For the text-containing cell, return its midpoint in (x, y) coordinate format. 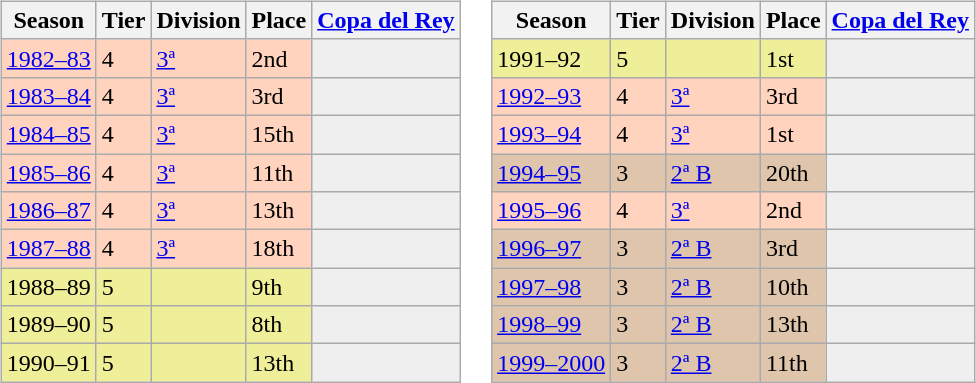
10th (793, 287)
1983–84 (48, 96)
1990–91 (48, 363)
1996–97 (552, 249)
1991–92 (552, 58)
9th (279, 287)
20th (793, 173)
1995–96 (552, 211)
1993–94 (552, 134)
1986–87 (48, 211)
1982–83 (48, 58)
15th (279, 134)
1994–95 (552, 173)
8th (279, 325)
1992–93 (552, 96)
1984–85 (48, 134)
1997–98 (552, 287)
1987–88 (48, 249)
1985–86 (48, 173)
18th (279, 249)
1999–2000 (552, 363)
1989–90 (48, 325)
1988–89 (48, 287)
1998–99 (552, 325)
